Detect which cell encompasses the target text, then output its (x, y) center coordinate. 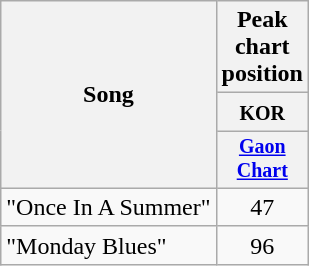
96 (262, 245)
Peak chart position (262, 47)
Gaon Chart (262, 160)
"Once In A Summer" (108, 207)
"Monday Blues" (108, 245)
Song (108, 95)
47 (262, 207)
KOR (262, 112)
